Detect which cell encompasses the target text, then output its [x, y] center coordinate. 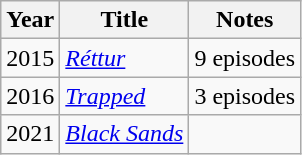
Title [124, 20]
Notes [245, 20]
Réttur [124, 58]
2016 [30, 96]
2015 [30, 58]
3 episodes [245, 96]
Trapped [124, 96]
2021 [30, 134]
Year [30, 20]
Black Sands [124, 134]
9 episodes [245, 58]
